Extract the (X, Y) coordinate from the center of the cell holding the provided text.  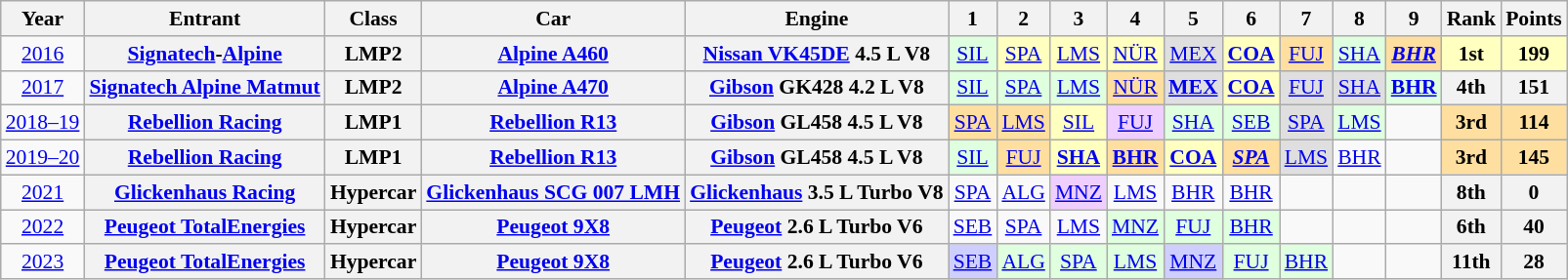
Glickenhaus 3.5 L Turbo V8 (817, 192)
Rank (1471, 19)
11th (1471, 262)
3 (1079, 19)
8 (1360, 19)
28 (1534, 262)
40 (1534, 227)
2019–20 (43, 158)
Alpine A470 (553, 88)
4th (1471, 88)
6th (1471, 227)
1 (973, 19)
2022 (43, 227)
199 (1534, 54)
7 (1307, 19)
6 (1251, 19)
0 (1534, 192)
8th (1471, 192)
Engine (817, 19)
2 (1024, 19)
1st (1471, 54)
Signatech-Alpine (204, 54)
Year (43, 19)
Signatech Alpine Matmut (204, 88)
Class (373, 19)
Points (1534, 19)
Glickenhaus Racing (204, 192)
Alpine A460 (553, 54)
Car (553, 19)
2018–19 (43, 123)
2016 (43, 54)
151 (1534, 88)
Gibson GK428 4.2 L V8 (817, 88)
145 (1534, 158)
2021 (43, 192)
4 (1135, 19)
114 (1534, 123)
2017 (43, 88)
Nissan VK45DE 4.5 L V8 (817, 54)
9 (1415, 19)
Glickenhaus SCG 007 LMH (553, 192)
2023 (43, 262)
Entrant (204, 19)
5 (1193, 19)
